Locate the cell with the specified text and output its (x, y) center coordinate. 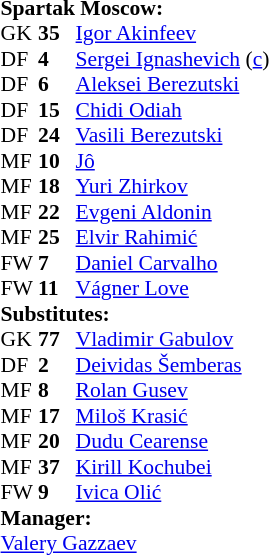
2 (57, 365)
18 (57, 187)
77 (57, 339)
24 (57, 135)
8 (57, 391)
9 (57, 493)
20 (57, 441)
35 (57, 33)
6 (57, 85)
15 (57, 110)
17 (57, 416)
4 (57, 59)
37 (57, 467)
7 (57, 263)
11 (57, 289)
10 (57, 161)
22 (57, 212)
25 (57, 237)
